From the cell containing the given text, extract its center point as (x, y) coordinate. 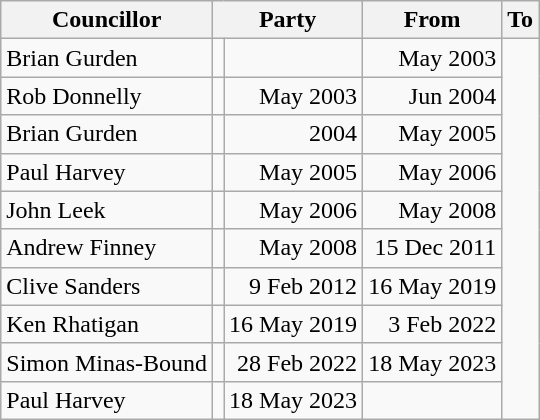
2004 (294, 134)
Rob Donnelly (107, 96)
15 Dec 2011 (432, 248)
John Leek (107, 210)
3 Feb 2022 (432, 324)
Ken Rhatigan (107, 324)
Jun 2004 (432, 96)
9 Feb 2012 (294, 286)
Andrew Finney (107, 248)
Party (288, 20)
From (432, 20)
To (520, 20)
Councillor (107, 20)
Clive Sanders (107, 286)
Simon Minas-Bound (107, 362)
28 Feb 2022 (294, 362)
